From the cell containing the given text, extract its center point as (X, Y) coordinate. 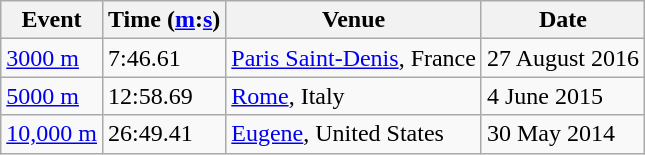
27 August 2016 (562, 58)
10,000 m (52, 134)
Time (m:s) (164, 20)
Event (52, 20)
7:46.61 (164, 58)
30 May 2014 (562, 134)
5000 m (52, 96)
12:58.69 (164, 96)
Date (562, 20)
Rome, Italy (354, 96)
Paris Saint-Denis, France (354, 58)
3000 m (52, 58)
Eugene, United States (354, 134)
4 June 2015 (562, 96)
Venue (354, 20)
26:49.41 (164, 134)
